Capture the cell that displays the provided text and extract its (X, Y) central coordinate. 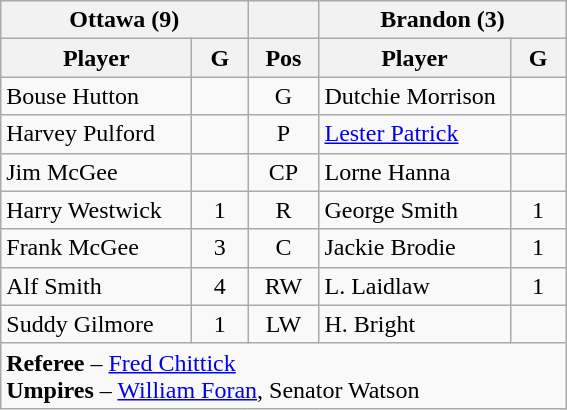
Jim McGee (96, 172)
Frank McGee (96, 248)
Jackie Brodie (414, 248)
Harry Westwick (96, 210)
Brandon (3) (442, 20)
LW (284, 324)
Dutchie Morrison (414, 96)
Bouse Hutton (96, 96)
Lester Patrick (414, 134)
Suddy Gilmore (96, 324)
Lorne Hanna (414, 172)
CP (284, 172)
Harvey Pulford (96, 134)
R (284, 210)
Referee – Fred ChittickUmpires – William Foran, Senator Watson (284, 376)
RW (284, 286)
3 (220, 248)
P (284, 134)
H. Bright (414, 324)
George Smith (414, 210)
Ottawa (9) (124, 20)
Alf Smith (96, 286)
Pos (284, 58)
4 (220, 286)
C (284, 248)
L. Laidlaw (414, 286)
